Determine the [X, Y] coordinate at the center of the cell enclosing the given text.  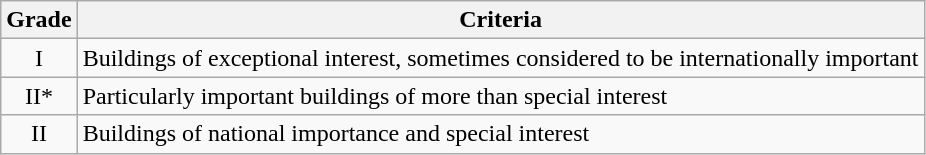
Grade [39, 20]
Criteria [500, 20]
Particularly important buildings of more than special interest [500, 96]
Buildings of exceptional interest, sometimes considered to be internationally important [500, 58]
II [39, 134]
Buildings of national importance and special interest [500, 134]
I [39, 58]
II* [39, 96]
